Identify which cell holds the provided text, then report its (x, y) central coordinate. 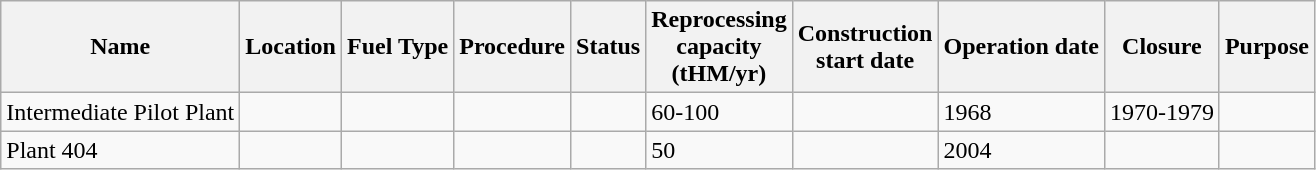
60-100 (720, 112)
1970-1979 (1162, 112)
Constructionstart date (865, 47)
1968 (1021, 112)
Plant 404 (120, 150)
Fuel Type (398, 47)
Procedure (512, 47)
Purpose (1266, 47)
Closure (1162, 47)
Operation date (1021, 47)
Intermediate Pilot Plant (120, 112)
Name (120, 47)
50 (720, 150)
Reprocessingcapacity (tHM/yr) (720, 47)
2004 (1021, 150)
Location (291, 47)
Status (608, 47)
